Return the [X, Y] coordinate for the center point of the cell that contains the specified text.  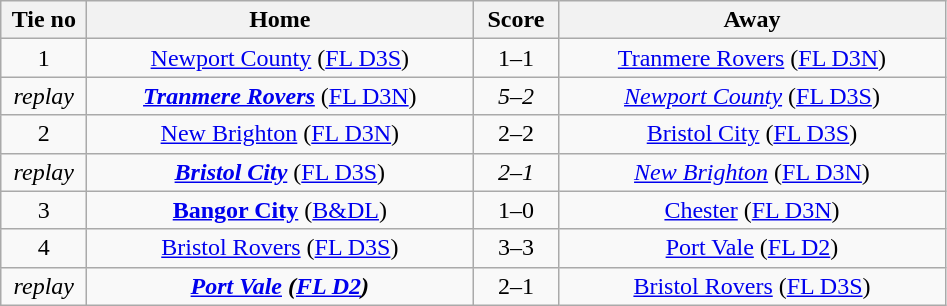
2 [44, 134]
Bangor City (B&DL) [280, 210]
Home [280, 20]
5–2 [516, 96]
Chester (FL D3N) [752, 210]
1 [44, 58]
1–0 [516, 210]
Score [516, 20]
3 [44, 210]
Tie no [44, 20]
4 [44, 248]
1–1 [516, 58]
Away [752, 20]
2–2 [516, 134]
3–3 [516, 248]
